Identify which cell holds the provided text, then report its [x, y] central coordinate. 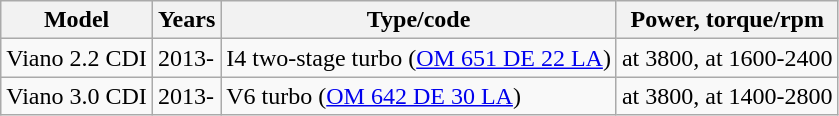
V6 turbo (OM 642 DE 30 LA) [419, 96]
Power, torque/rpm [727, 20]
Type/code [419, 20]
at 3800, at 1400-2800 [727, 96]
Model [77, 20]
at 3800, at 1600-2400 [727, 58]
Viano 3.0 CDI [77, 96]
I4 two-stage turbo (OM 651 DE 22 LA) [419, 58]
Viano 2.2 CDI [77, 58]
Years [186, 20]
